Capture the cell that displays the provided text and extract its (x, y) central coordinate. 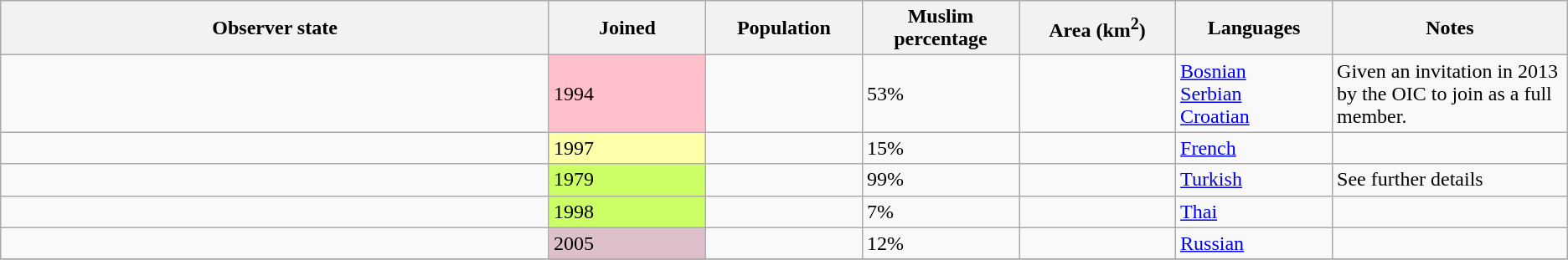
Languages (1255, 28)
1979 (627, 180)
BosnianSerbianCroatian (1255, 94)
1994 (627, 94)
Joined (627, 28)
1997 (627, 148)
French (1255, 148)
12% (940, 243)
53% (940, 94)
Population (784, 28)
15% (940, 148)
Turkish (1255, 180)
Given an invitation in 2013 by the OIC to join as a full member. (1451, 94)
Thai (1255, 212)
2005 (627, 243)
Observer state (275, 28)
Muslim percentage (940, 28)
Russian (1255, 243)
Area (km2) (1097, 28)
7% (940, 212)
Notes (1451, 28)
See further details (1451, 180)
99% (940, 180)
1998 (627, 212)
